From the cell containing the given text, extract its center point as [x, y] coordinate. 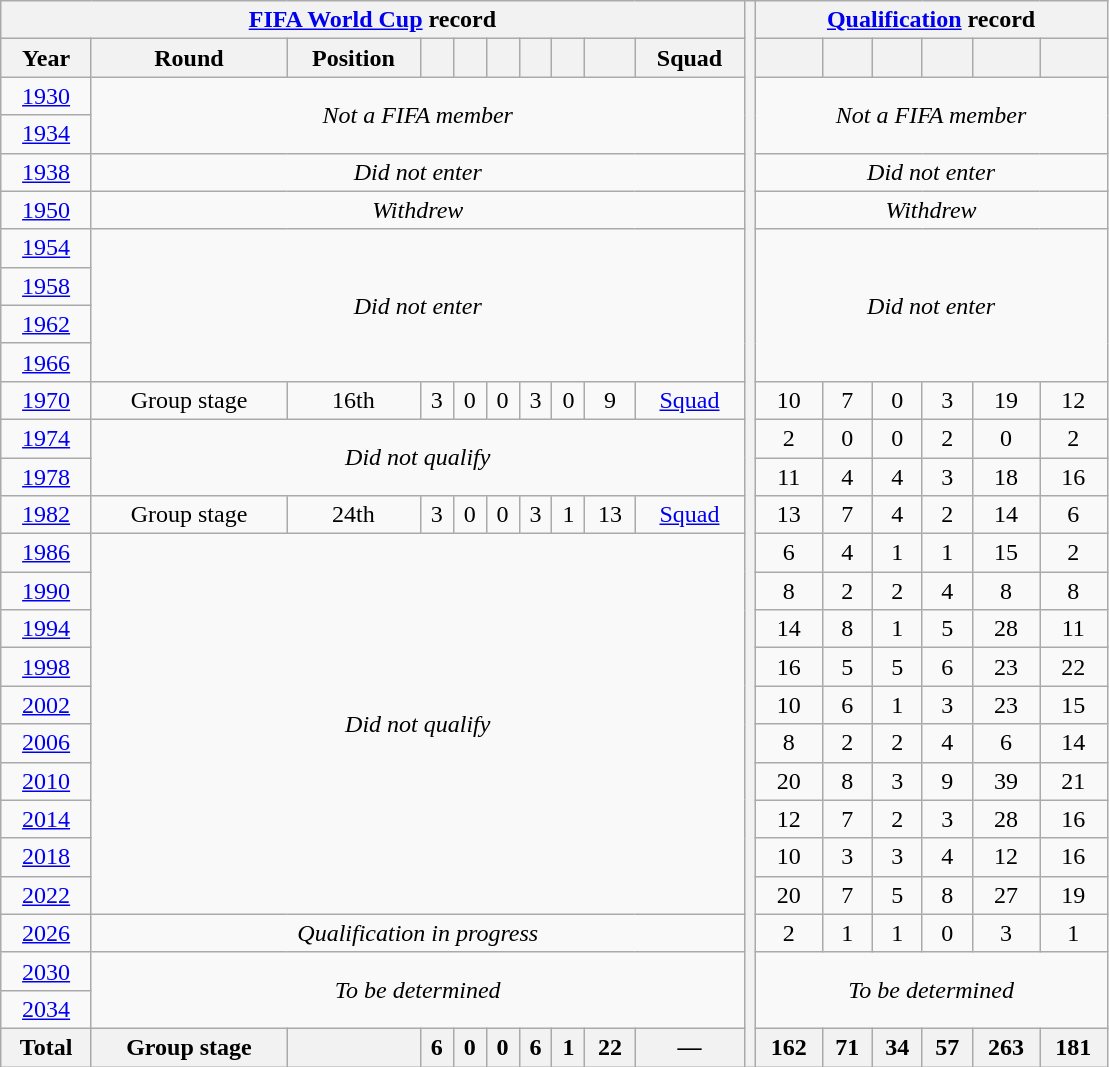
181 [1074, 1047]
— [690, 1047]
2010 [46, 781]
1954 [46, 248]
Round [188, 58]
1930 [46, 96]
1978 [46, 477]
2026 [46, 933]
1990 [46, 591]
Position [354, 58]
Year [46, 58]
162 [788, 1047]
1974 [46, 438]
1986 [46, 553]
Total [46, 1047]
2018 [46, 857]
2014 [46, 819]
1970 [46, 400]
1938 [46, 172]
1950 [46, 210]
Qualification in progress [418, 933]
FIFA World Cup record [372, 20]
18 [1006, 477]
1962 [46, 324]
1966 [46, 362]
39 [1006, 781]
2002 [46, 705]
263 [1006, 1047]
1998 [46, 667]
21 [1074, 781]
1982 [46, 515]
34 [897, 1047]
1934 [46, 134]
2034 [46, 1009]
71 [847, 1047]
16th [354, 400]
27 [1006, 895]
24th [354, 515]
2030 [46, 971]
Qualification record [931, 20]
57 [947, 1047]
2006 [46, 743]
1958 [46, 286]
1994 [46, 629]
2022 [46, 895]
